Pinpoint the cell where the given text exists, returning its (x, y) midpoint coordinate. 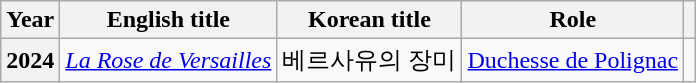
베르사유의 장미 (370, 60)
Role (573, 20)
Duchesse de Polignac (573, 60)
2024 (30, 60)
La Rose de Versailles (168, 60)
English title (168, 20)
Korean title (370, 20)
Year (30, 20)
